Pinpoint the cell where the given text exists, returning its (x, y) midpoint coordinate. 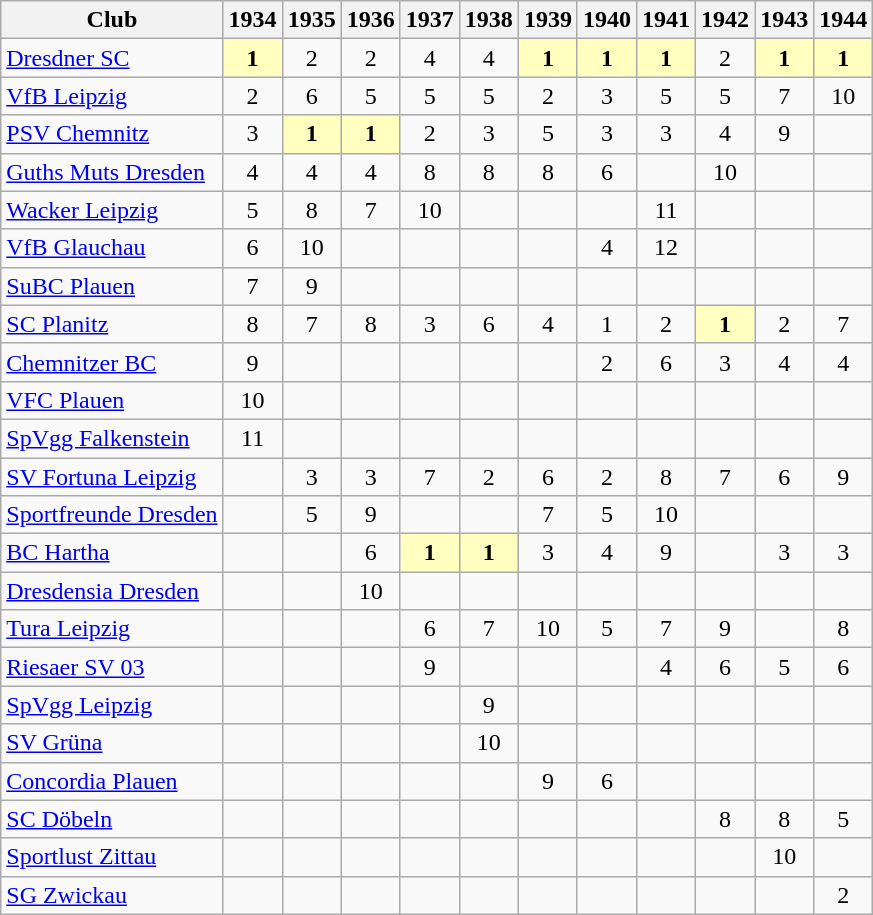
Wacker Leipzig (112, 210)
SpVgg Falkenstein (112, 438)
SC Planitz (112, 324)
1944 (844, 20)
PSV Chemnitz (112, 134)
SV Grüna (112, 743)
SuBC Plauen (112, 286)
Dresdensia Dresden (112, 591)
SG Zwickau (112, 895)
Guths Muts Dresden (112, 172)
SC Döbeln (112, 819)
1940 (606, 20)
Dresdner SC (112, 58)
1943 (784, 20)
1936 (370, 20)
1935 (312, 20)
Concordia Plauen (112, 781)
BC Hartha (112, 553)
Chemnitzer BC (112, 362)
SpVgg Leipzig (112, 705)
VFC Plauen (112, 400)
Riesaer SV 03 (112, 667)
SV Fortuna Leipzig (112, 477)
VfB Glauchau (112, 248)
1938 (488, 20)
1941 (666, 20)
1937 (430, 20)
Sportlust Zittau (112, 857)
Club (112, 20)
VfB Leipzig (112, 96)
Tura Leipzig (112, 629)
1939 (548, 20)
1934 (252, 20)
1942 (726, 20)
Sportfreunde Dresden (112, 515)
12 (666, 248)
